Output the (x, y) coordinate of the center of the cell containing the given text.  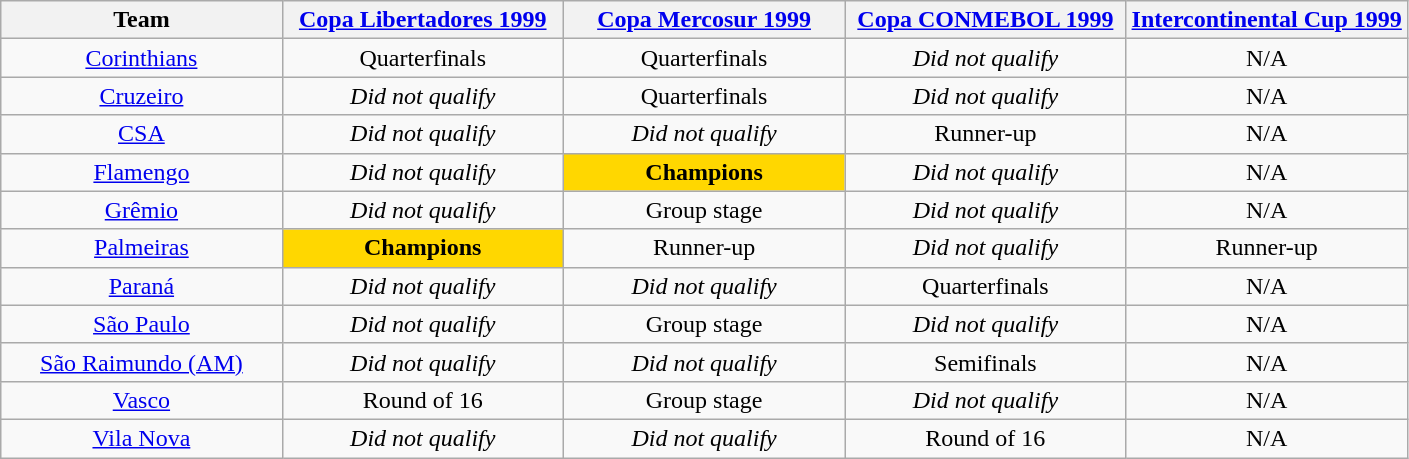
São Paulo (142, 324)
Grêmio (142, 210)
Cruzeiro (142, 96)
Copa Libertadores 1999 (422, 20)
Palmeiras (142, 248)
Intercontinental Cup 1999 (1266, 20)
Vila Nova (142, 438)
Team (142, 20)
Flamengo (142, 172)
Paraná (142, 286)
Semifinals (986, 362)
Vasco (142, 400)
Copa CONMEBOL 1999 (986, 20)
São Raimundo (AM) (142, 362)
Copa Mercosur 1999 (704, 20)
CSA (142, 134)
Corinthians (142, 58)
